Output the (x, y) coordinate of the center of the cell containing the given text.  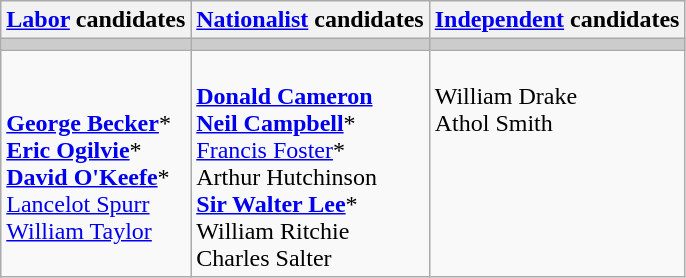
Labor candidates (96, 20)
Donald Cameron Neil Campbell* Francis Foster* Arthur Hutchinson Sir Walter Lee* William Ritchie Charles Salter (310, 164)
George Becker* Eric Ogilvie* David O'Keefe* Lancelot Spurr William Taylor (96, 164)
Nationalist candidates (310, 20)
Independent candidates (557, 20)
William Drake Athol Smith (557, 164)
